Output the (x, y) coordinate of the center of the cell containing the given text.  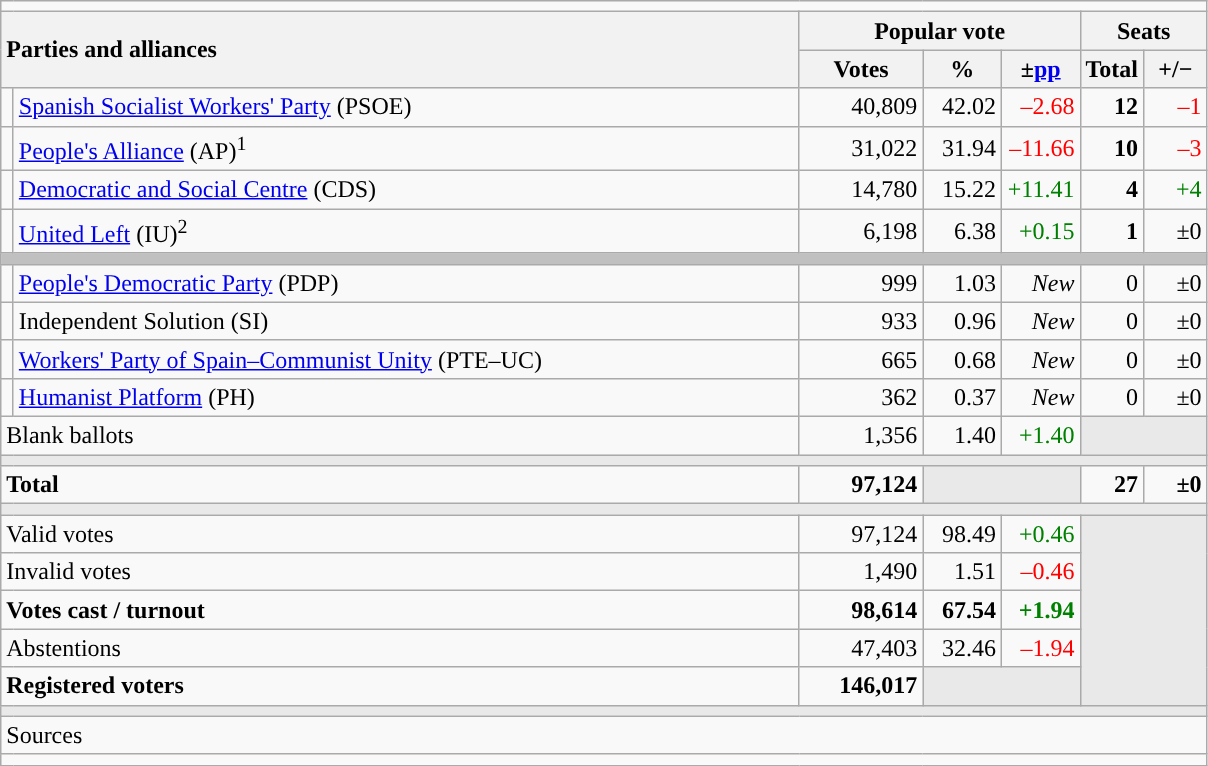
665 (861, 359)
14,780 (861, 190)
0.68 (962, 359)
+0.46 (1040, 534)
Invalid votes (400, 572)
6.38 (962, 232)
98.49 (962, 534)
10 (1112, 148)
27 (1112, 485)
47,403 (861, 648)
+11.41 (1040, 190)
–1.94 (1040, 648)
Humanist Platform (PH) (406, 397)
Abstentions (400, 648)
Workers' Party of Spain–Communist Unity (PTE–UC) (406, 359)
+0.15 (1040, 232)
Registered voters (400, 686)
6,198 (861, 232)
31.94 (962, 148)
–2.68 (1040, 107)
Democratic and Social Centre (CDS) (406, 190)
People's Alliance (AP)1 (406, 148)
32.46 (962, 648)
1.03 (962, 283)
999 (861, 283)
+1.94 (1040, 610)
0.96 (962, 321)
67.54 (962, 610)
People's Democratic Party (PDP) (406, 283)
146,017 (861, 686)
Sources (604, 735)
1,356 (861, 435)
+/− (1176, 69)
Valid votes (400, 534)
Votes (861, 69)
–1 (1176, 107)
Blank ballots (400, 435)
31,022 (861, 148)
1 (1112, 232)
–3 (1176, 148)
+1.40 (1040, 435)
1,490 (861, 572)
Parties and alliances (400, 50)
1.40 (962, 435)
Independent Solution (SI) (406, 321)
933 (861, 321)
1.51 (962, 572)
362 (861, 397)
+4 (1176, 190)
42.02 (962, 107)
United Left (IU)2 (406, 232)
98,614 (861, 610)
Spanish Socialist Workers' Party (PSOE) (406, 107)
12 (1112, 107)
15.22 (962, 190)
–11.66 (1040, 148)
±pp (1040, 69)
% (962, 69)
Seats (1144, 31)
0.37 (962, 397)
Popular vote (940, 31)
40,809 (861, 107)
4 (1112, 190)
–0.46 (1040, 572)
Votes cast / turnout (400, 610)
